Provide the (x, y) coordinate of the cell's center where the given text is located.  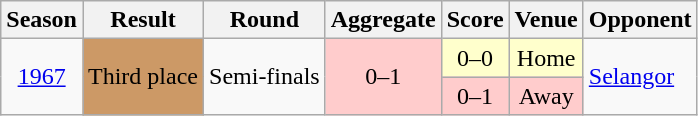
Selangor (640, 77)
Score (475, 20)
Semi-finals (265, 77)
0–0 (475, 58)
Venue (546, 20)
Result (142, 20)
Home (546, 58)
Season (42, 20)
Third place (142, 77)
Opponent (640, 20)
Aggregate (383, 20)
Away (546, 96)
1967 (42, 77)
Round (265, 20)
